From the cell containing the given text, extract its center point as (x, y) coordinate. 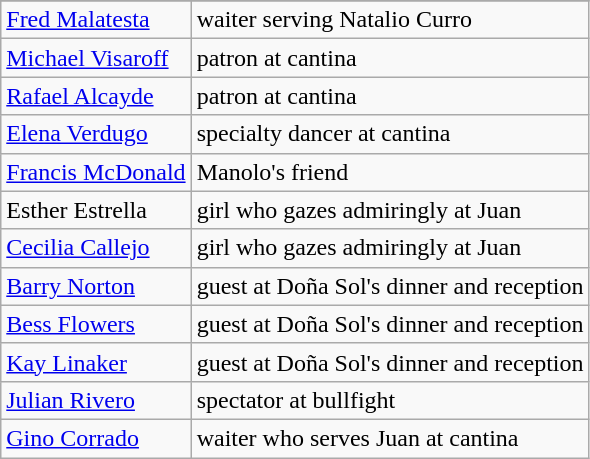
Michael Visaroff (96, 58)
spectator at bullfight (390, 400)
Rafael Alcayde (96, 96)
Gino Corrado (96, 438)
waiter serving Natalio Curro (390, 20)
specialty dancer at cantina (390, 134)
Francis McDonald (96, 172)
Cecilia Callejo (96, 248)
Barry Norton (96, 286)
Bess Flowers (96, 324)
waiter who serves Juan at cantina (390, 438)
Kay Linaker (96, 362)
Julian Rivero (96, 400)
Fred Malatesta (96, 20)
Esther Estrella (96, 210)
Manolo's friend (390, 172)
Elena Verdugo (96, 134)
